Detect which cell encompasses the target text, then output its (x, y) center coordinate. 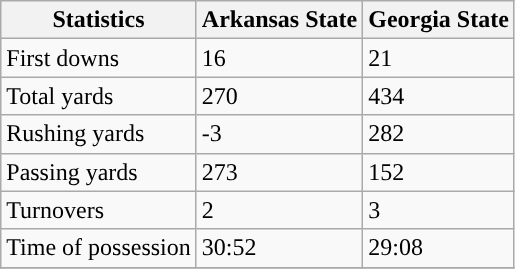
3 (439, 210)
30:52 (279, 248)
First downs (99, 58)
273 (279, 172)
Georgia State (439, 20)
Time of possession (99, 248)
Turnovers (99, 210)
-3 (279, 134)
Statistics (99, 20)
152 (439, 172)
Arkansas State (279, 20)
Passing yards (99, 172)
2 (279, 210)
282 (439, 134)
29:08 (439, 248)
16 (279, 58)
270 (279, 96)
21 (439, 58)
434 (439, 96)
Total yards (99, 96)
Rushing yards (99, 134)
